Output the [X, Y] coordinate of the center of the cell containing the given text.  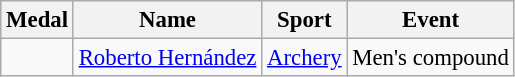
Medal [38, 20]
Men's compound [430, 58]
Event [430, 20]
Name [167, 20]
Archery [304, 58]
Sport [304, 20]
Roberto Hernández [167, 58]
